Search for the cell housing the specified text and yield its (X, Y) center coordinate. 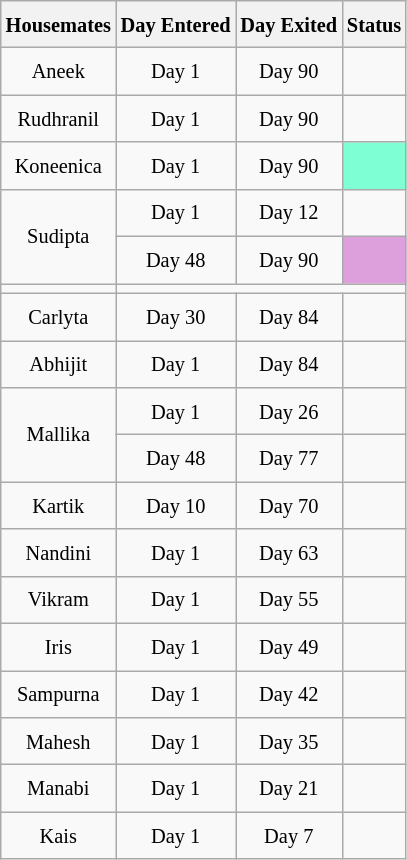
Day 7 (290, 836)
Aneek (58, 72)
Nandini (58, 552)
Mallika (58, 434)
Iris (58, 646)
Day 21 (290, 788)
Day 42 (290, 694)
Day 10 (176, 506)
Day 12 (290, 212)
Day 30 (176, 316)
Kais (58, 836)
Day Exited (290, 24)
Day 35 (290, 740)
Day 49 (290, 646)
Sampurna (58, 694)
Kartik (58, 506)
Rudhranil (58, 118)
Koneenica (58, 166)
Day 26 (290, 410)
Status (374, 24)
Manabi (58, 788)
Vikram (58, 600)
Day 70 (290, 506)
Sudipta (58, 236)
Day 77 (290, 458)
Day Entered (176, 24)
Day 63 (290, 552)
Abhijit (58, 364)
Day 55 (290, 600)
Carlyta (58, 316)
Housemates (58, 24)
Mahesh (58, 740)
